Output the (x, y) coordinate of the center of the cell containing the given text.  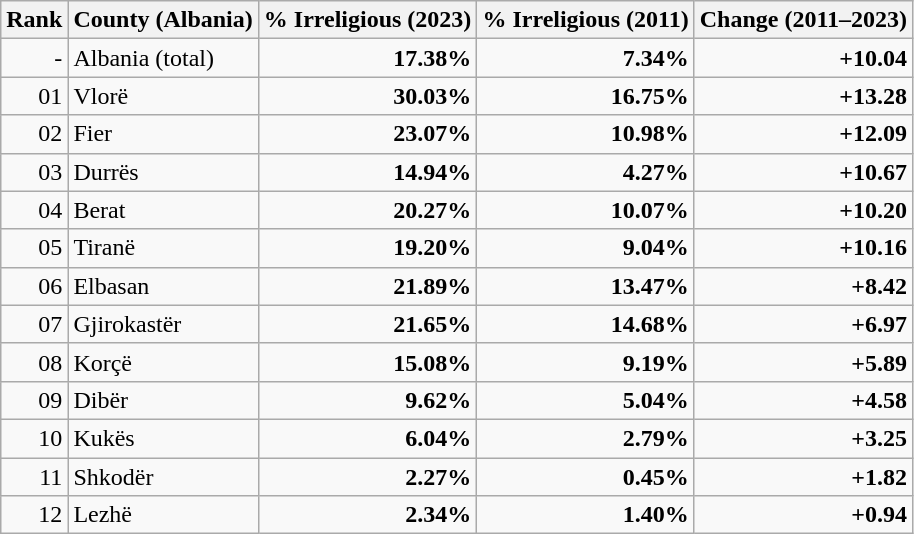
01 (34, 96)
04 (34, 210)
5.04% (586, 400)
Kukës (163, 438)
10 (34, 438)
21.89% (368, 286)
Gjirokastër (163, 324)
+5.89 (803, 362)
Durrës (163, 172)
7.34% (586, 58)
+10.67 (803, 172)
02 (34, 134)
15.08% (368, 362)
05 (34, 248)
+12.09 (803, 134)
Dibër (163, 400)
10.07% (586, 210)
+10.04 (803, 58)
Change (2011–2023) (803, 20)
- (34, 58)
+6.97 (803, 324)
+10.20 (803, 210)
+13.28 (803, 96)
County (Albania) (163, 20)
2.34% (368, 515)
14.68% (586, 324)
Shkodër (163, 477)
30.03% (368, 96)
09 (34, 400)
2.79% (586, 438)
Vlorë (163, 96)
9.04% (586, 248)
19.20% (368, 248)
9.62% (368, 400)
08 (34, 362)
23.07% (368, 134)
13.47% (586, 286)
4.27% (586, 172)
% Irreligious (2023) (368, 20)
11 (34, 477)
+8.42 (803, 286)
17.38% (368, 58)
16.75% (586, 96)
20.27% (368, 210)
+3.25 (803, 438)
07 (34, 324)
Rank (34, 20)
6.04% (368, 438)
12 (34, 515)
2.27% (368, 477)
1.40% (586, 515)
Berat (163, 210)
Albania (total) (163, 58)
% Irreligious (2011) (586, 20)
Lezhë (163, 515)
Elbasan (163, 286)
9.19% (586, 362)
0.45% (586, 477)
+4.58 (803, 400)
+1.82 (803, 477)
14.94% (368, 172)
21.65% (368, 324)
+10.16 (803, 248)
Tiranë (163, 248)
10.98% (586, 134)
+0.94 (803, 515)
Korçë (163, 362)
03 (34, 172)
Fier (163, 134)
06 (34, 286)
